Find where the given text appears and provide that cell's center as (X, Y) coordinate. 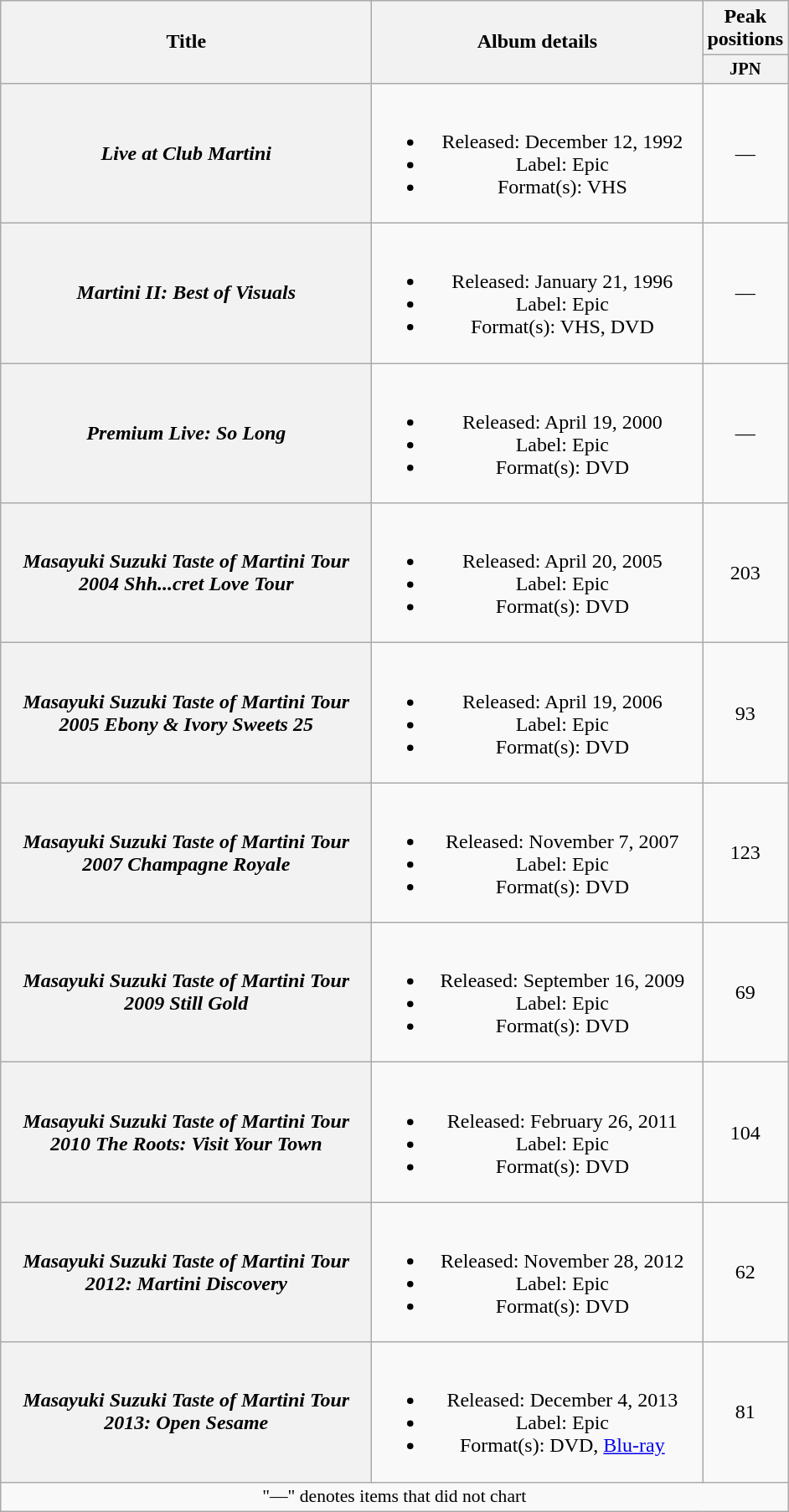
JPN (745, 69)
Released: November 7, 2007Label: EpicFormat(s): DVD (538, 852)
Released: December 4, 2013Label: EpicFormat(s): DVD, Blu-ray (538, 1412)
Masayuki Suzuki Taste of Martini Tour 2007 Champagne Royale (186, 852)
Released: September 16, 2009Label: EpicFormat(s): DVD (538, 993)
Masayuki Suzuki Taste of Martini Tour 2012: Martini Discovery (186, 1273)
Released: February 26, 2011Label: EpicFormat(s): DVD (538, 1132)
Released: December 12, 1992Label: EpicFormat(s): VHS (538, 152)
Masayuki Suzuki Taste of Martini Tour 2009 Still Gold (186, 993)
Masayuki Suzuki Taste of Martini Tour 2013: Open Sesame (186, 1412)
62 (745, 1273)
Martini II: Best of Visuals (186, 293)
69 (745, 993)
203 (745, 573)
"—" denotes items that did not chart (394, 1497)
Released: April 19, 2006Label: EpicFormat(s): DVD (538, 713)
Masayuki Suzuki Taste of Martini Tour 2005 Ebony & Ivory Sweets 25 (186, 713)
Premium Live: So Long (186, 434)
Peak positions (745, 28)
Masayuki Suzuki Taste of Martini Tour 2010 The Roots: Visit Your Town (186, 1132)
Live at Club Martini (186, 152)
Masayuki Suzuki Taste of Martini Tour 2004 Shh...cret Love Tour (186, 573)
Released: April 20, 2005Label: EpicFormat(s): DVD (538, 573)
Title (186, 42)
93 (745, 713)
Released: January 21, 1996Label: EpicFormat(s): VHS, DVD (538, 293)
Album details (538, 42)
123 (745, 852)
Released: April 19, 2000Label: EpicFormat(s): DVD (538, 434)
104 (745, 1132)
Released: November 28, 2012Label: EpicFormat(s): DVD (538, 1273)
81 (745, 1412)
